Return [X, Y] of the center of cell containing provided text 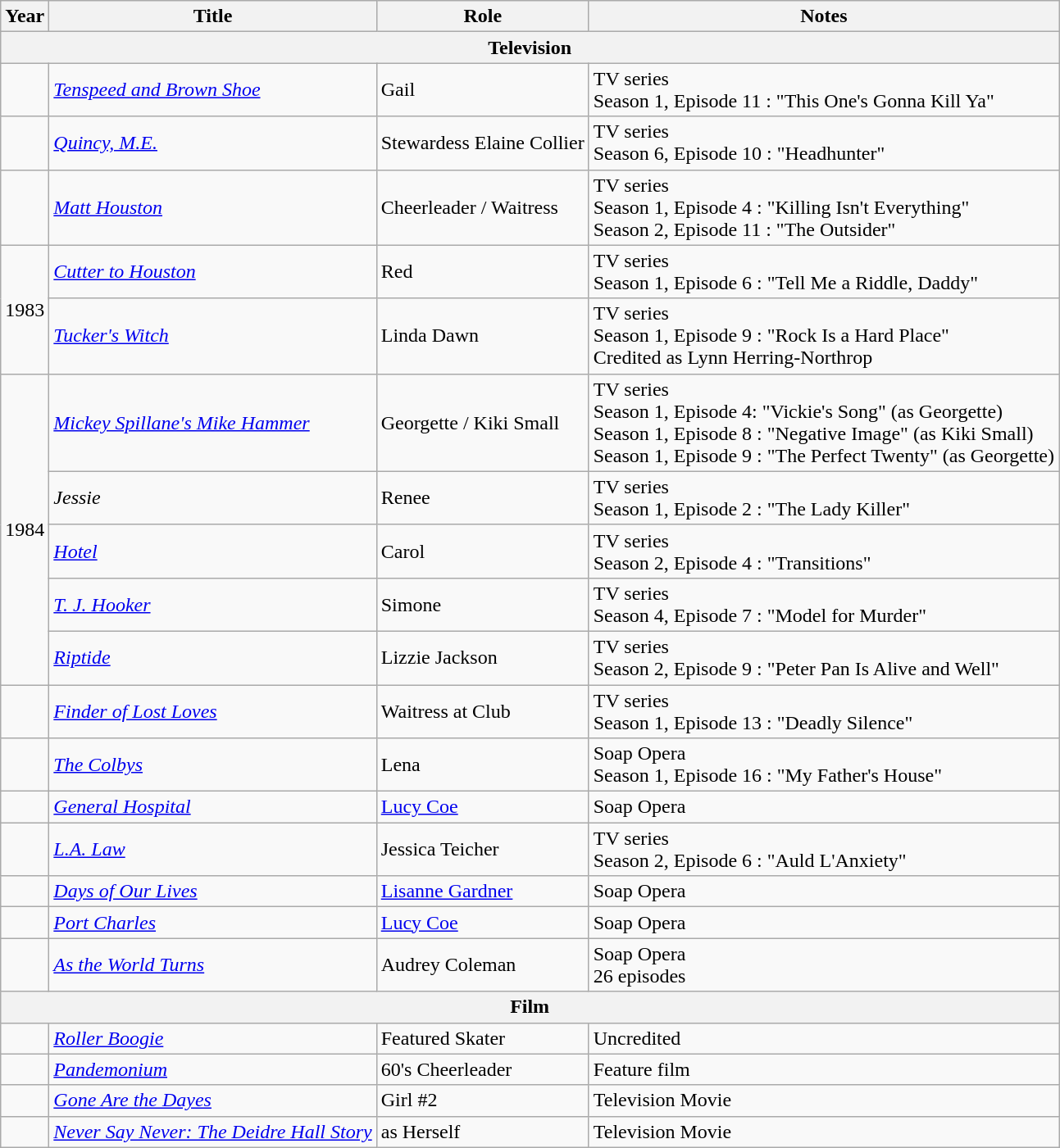
Roller Boogie [213, 1038]
General Hospital [213, 807]
TV series Season 2, Episode 9 : "Peter Pan Is Alive and Well" [823, 657]
Featured Skater [482, 1038]
Film [530, 1007]
Soap Opera Season 1, Episode 16 : "My Father's House" [823, 765]
Lena [482, 765]
Georgette / Kiki Small [482, 423]
Mickey Spillane's Mike Hammer [213, 423]
TV series Season 1, Episode 6 : "Tell Me a Riddle, Daddy" [823, 272]
Title [213, 16]
Lisanne Gardner [482, 892]
T. J. Hooker [213, 605]
L.A. Law [213, 849]
Tenspeed and Brown Shoe [213, 90]
Television [530, 48]
1983 [25, 310]
Gone Are the Dayes [213, 1100]
TV series Season 1, Episode 4 : "Killing Isn't Everything" Season 2, Episode 11 : "The Outsider" [823, 207]
Year [25, 16]
Port Charles [213, 923]
TV series Season 1, Episode 9 : "Rock Is a Hard Place" Credited as Lynn Herring-Northrop [823, 336]
Jessica Teicher [482, 849]
The Colbys [213, 765]
Audrey Coleman [482, 965]
TV series Season 1, Episode 13 : "Deadly Silence" [823, 711]
Simone [482, 605]
Cutter to Houston [213, 272]
Quincy, M.E. [213, 143]
TV series Season 1, Episode 2 : "The Lady Killer" [823, 498]
Hotel [213, 551]
Tucker's Witch [213, 336]
Gail [482, 90]
TV series Season 1, Episode 11 : "This One's Gonna Kill Ya" [823, 90]
Linda Dawn [482, 336]
TV series Season 2, Episode 4 : "Transitions" [823, 551]
Riptide [213, 657]
Uncredited [823, 1038]
Waitress at Club [482, 711]
TV series Season 4, Episode 7 : "Model for Murder" [823, 605]
Matt Houston [213, 207]
Never Say Never: The Deidre Hall Story [213, 1132]
Soap Opera 26 episodes [823, 965]
Jessie [213, 498]
TV series Season 6, Episode 10 : "Headhunter" [823, 143]
Pandemonium [213, 1069]
60's Cheerleader [482, 1069]
As the World Turns [213, 965]
Renee [482, 498]
Days of Our Lives [213, 892]
Lizzie Jackson [482, 657]
Red [482, 272]
Role [482, 16]
Stewardess Elaine Collier [482, 143]
as Herself [482, 1132]
Finder of Lost Loves [213, 711]
Notes [823, 16]
Feature film [823, 1069]
Girl #2 [482, 1100]
TV series Season 2, Episode 6 : "Auld L'Anxiety" [823, 849]
Cheerleader / Waitress [482, 207]
Carol [482, 551]
1984 [25, 529]
